Identify which cell holds the provided text, then report its (x, y) central coordinate. 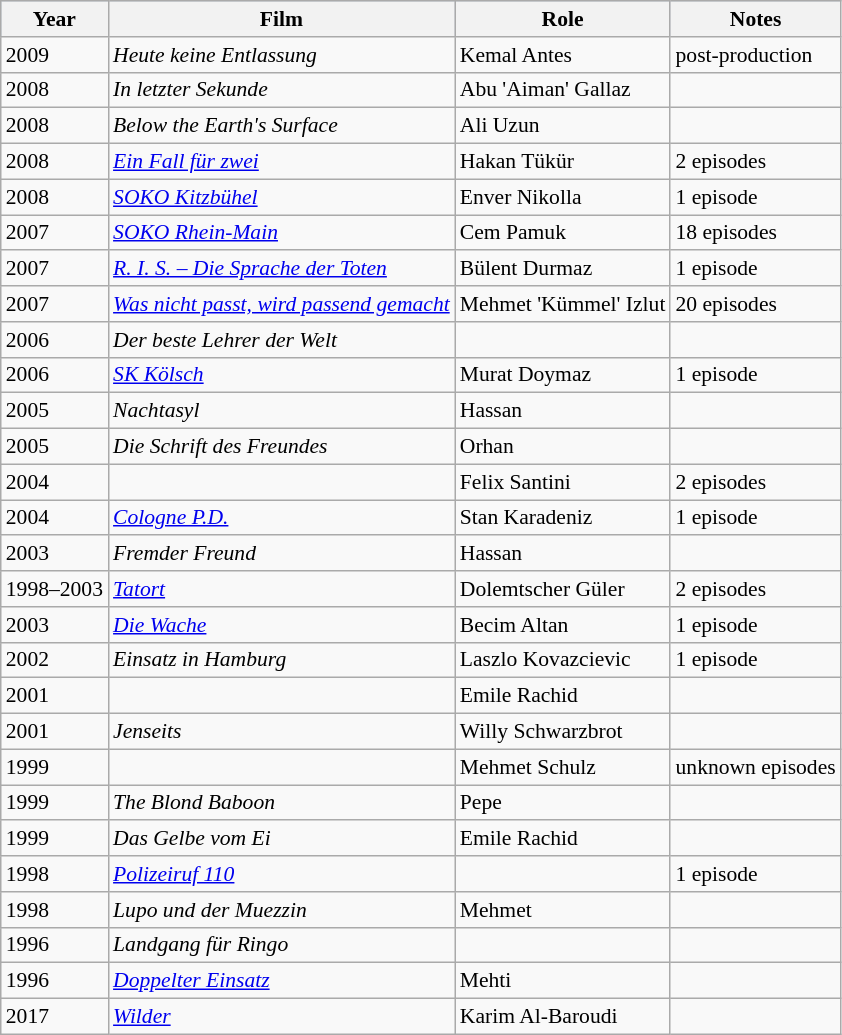
Film (282, 19)
R. I. S. – Die Sprache der Toten (282, 269)
Fremder Freund (282, 554)
Abu 'Aiman' Gallaz (563, 90)
Einsatz in Hamburg (282, 660)
Orhan (563, 447)
Murat Doymaz (563, 375)
Die Schrift des Freundes (282, 447)
Felix Santini (563, 482)
Ali Uzun (563, 126)
20 episodes (755, 304)
Becim Altan (563, 625)
Notes (755, 19)
Tatort (282, 589)
Willy Schwarzbrot (563, 732)
SOKO Rhein-Main (282, 233)
Bülent Durmaz (563, 269)
2017 (54, 1017)
Heute keine Entlassung (282, 55)
Mehmet Schulz (563, 767)
Lupo und der Muezzin (282, 910)
Laszlo Kovazcievic (563, 660)
Ein Fall für zwei (282, 162)
Dolemtscher Güler (563, 589)
Der beste Lehrer der Welt (282, 340)
Wilder (282, 1017)
2002 (54, 660)
Kemal Antes (563, 55)
Mehti (563, 981)
Das Gelbe vom Ei (282, 839)
Cologne P.D. (282, 518)
Pepe (563, 803)
The Blond Baboon (282, 803)
Landgang für Ringo (282, 945)
unknown episodes (755, 767)
Polizeiruf 110 (282, 874)
Below the Earth's Surface (282, 126)
Cem Pamuk (563, 233)
SOKO Kitzbühel (282, 197)
Mehmet (563, 910)
Year (54, 19)
1998–2003 (54, 589)
2009 (54, 55)
Karim Al-Baroudi (563, 1017)
Role (563, 19)
Enver Nikolla (563, 197)
Stan Karadeniz (563, 518)
Jenseits (282, 732)
18 episodes (755, 233)
Doppelter Einsatz (282, 981)
post-production (755, 55)
Mehmet 'Kümmel' Izlut (563, 304)
Nachtasyl (282, 411)
Hakan Tükür (563, 162)
SK Kölsch (282, 375)
Was nicht passt, wird passend gemacht (282, 304)
Die Wache (282, 625)
In letzter Sekunde (282, 90)
